Pinpoint the cell where the given text exists, returning its (X, Y) midpoint coordinate. 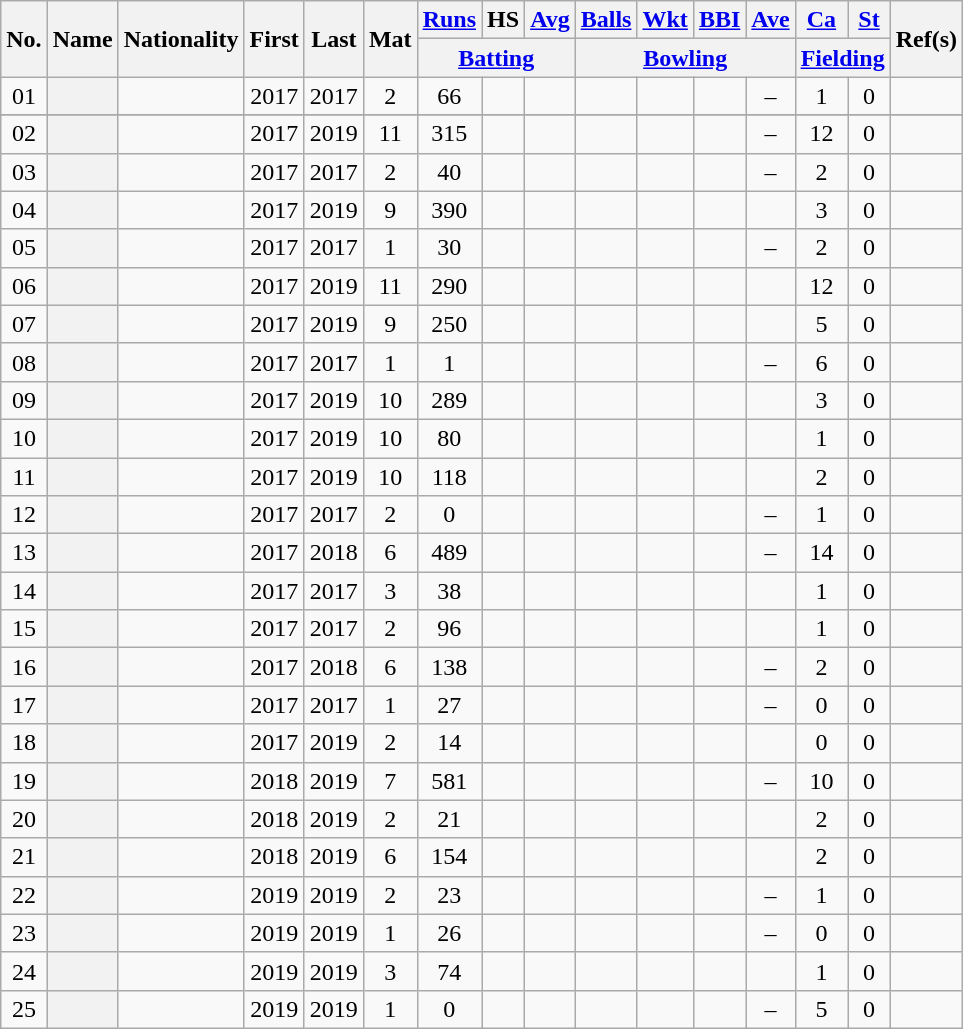
22 (24, 895)
Last (334, 39)
30 (449, 248)
Nationality (181, 39)
HS (504, 20)
16 (24, 667)
27 (449, 705)
First (274, 39)
BBI (719, 20)
Fielding (842, 58)
08 (24, 362)
Runs (449, 20)
289 (449, 400)
24 (24, 971)
581 (449, 781)
06 (24, 286)
Wkt (665, 20)
Ave (770, 20)
138 (449, 667)
154 (449, 857)
02 (24, 134)
09 (24, 400)
Batting (496, 58)
315 (449, 134)
25 (24, 1009)
Mat (390, 39)
96 (449, 629)
489 (449, 553)
No. (24, 39)
Ref(s) (926, 39)
66 (449, 96)
118 (449, 477)
04 (24, 210)
05 (24, 248)
Avg (550, 20)
13 (24, 553)
290 (449, 286)
38 (449, 591)
26 (449, 933)
20 (24, 819)
Bowling (685, 58)
19 (24, 781)
40 (449, 172)
250 (449, 324)
18 (24, 743)
St (869, 20)
15 (24, 629)
74 (449, 971)
390 (449, 210)
01 (24, 96)
Balls (606, 20)
17 (24, 705)
7 (390, 781)
07 (24, 324)
03 (24, 172)
Name (82, 39)
Ca (822, 20)
80 (449, 438)
